Output the (x, y) coordinate of the center of the cell containing the given text.  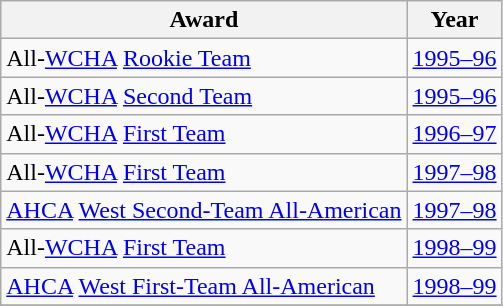
1996–97 (454, 134)
Year (454, 20)
Award (204, 20)
All-WCHA Second Team (204, 96)
All-WCHA Rookie Team (204, 58)
AHCA West Second-Team All-American (204, 210)
AHCA West First-Team All-American (204, 286)
